Output the (x, y) coordinate of the center of the cell containing the given text.  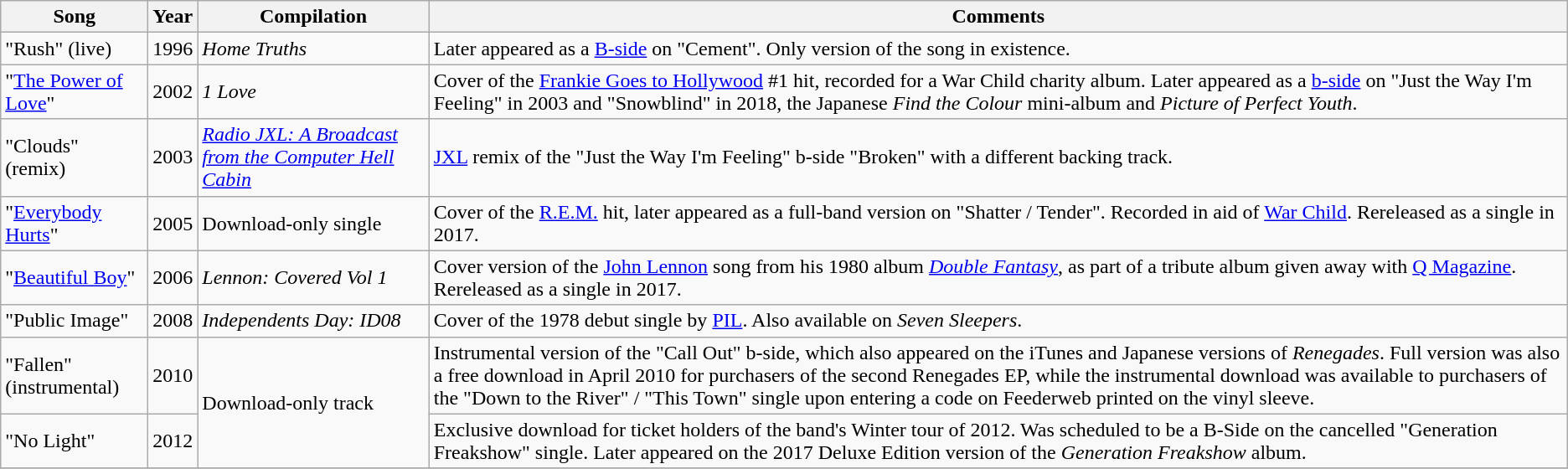
Radio JXL: A Broadcast from the Computer Hell Cabin (313, 157)
2008 (173, 321)
Download-only track (313, 402)
"No Light" (75, 441)
"Beautiful Boy" (75, 278)
Song (75, 17)
Year (173, 17)
2003 (173, 157)
JXL remix of the "Just the Way I'm Feeling" b-side "Broken" with a different backing track. (998, 157)
"Rush" (live) (75, 49)
"Clouds" (remix) (75, 157)
1 Love (313, 92)
2006 (173, 278)
Later appeared as a B-side on "Cement". Only version of the song in existence. (998, 49)
"Public Image" (75, 321)
2005 (173, 223)
Cover of the R.E.M. hit, later appeared as a full-band version on "Shatter / Tender". Recorded in aid of War Child. Rereleased as a single in 2017. (998, 223)
"Fallen" (instrumental) (75, 375)
Lennon: Covered Vol 1 (313, 278)
2010 (173, 375)
2012 (173, 441)
Cover of the 1978 debut single by PIL. Also available on Seven Sleepers. (998, 321)
2002 (173, 92)
Home Truths (313, 49)
Compilation (313, 17)
Comments (998, 17)
"The Power of Love" (75, 92)
"Everybody Hurts" (75, 223)
Independents Day: ID08 (313, 321)
Download-only single (313, 223)
1996 (173, 49)
